Return the (X, Y) coordinate for the center point of the cell that contains the specified text.  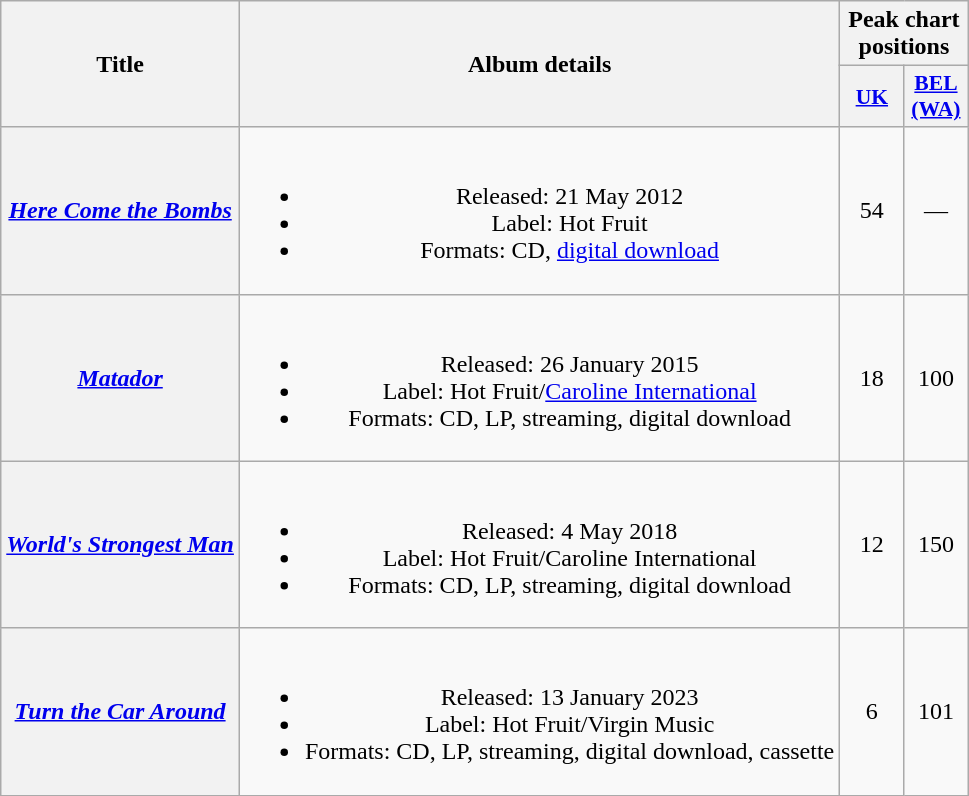
Released: 13 January 2023Label: Hot Fruit/Virgin MusicFormats: CD, LP, streaming, digital download, cassette (539, 712)
Released: 26 January 2015Label: Hot Fruit/Caroline InternationalFormats: CD, LP, streaming, digital download (539, 378)
54 (872, 210)
Turn the Car Around (120, 712)
Album details (539, 64)
12 (872, 544)
150 (936, 544)
Here Come the Bombs (120, 210)
Matador (120, 378)
World's Strongest Man (120, 544)
UK (872, 96)
100 (936, 378)
Title (120, 64)
Released: 21 May 2012Label: Hot FruitFormats: CD, digital download (539, 210)
101 (936, 712)
6 (872, 712)
18 (872, 378)
BEL(WA) (936, 96)
Released: 4 May 2018Label: Hot Fruit/Caroline InternationalFormats: CD, LP, streaming, digital download (539, 544)
Peak chart positions (904, 34)
— (936, 210)
